Pinpoint the cell where the given text exists, returning its (x, y) midpoint coordinate. 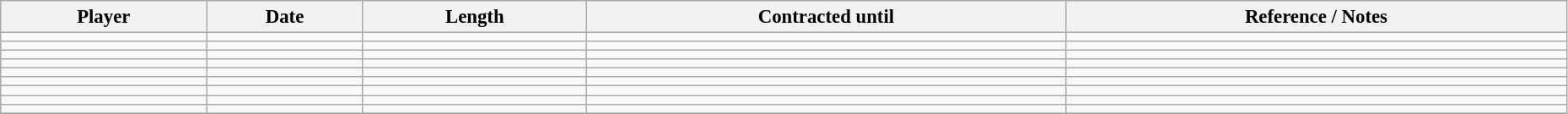
Date (285, 17)
Contracted until (826, 17)
Length (474, 17)
Player (104, 17)
Reference / Notes (1317, 17)
